Scan for the cell matching the given text and deliver its [x, y] coordinate at center. 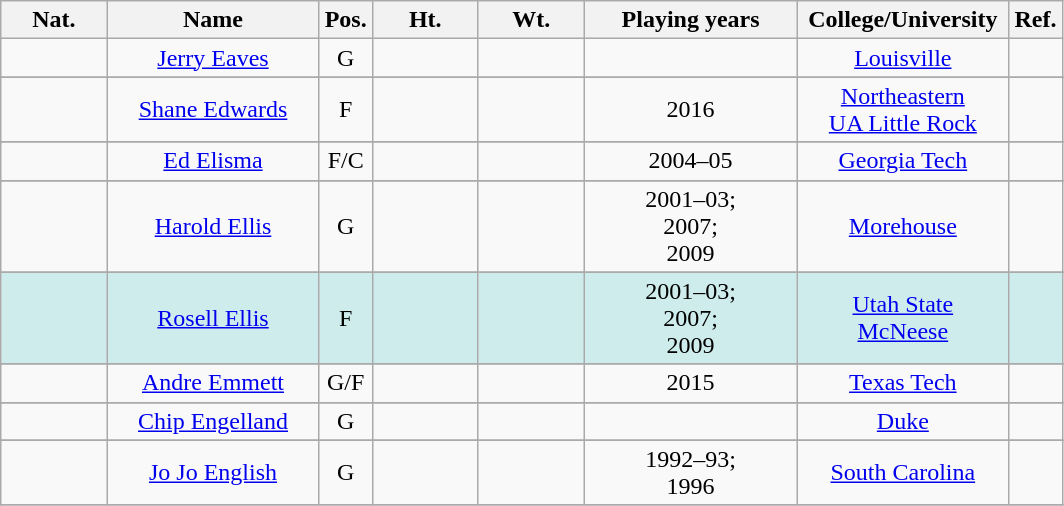
Harold Ellis [213, 226]
Ht. [425, 20]
Duke [903, 421]
Rosell Ellis [213, 318]
Shane Edwards [213, 110]
NortheasternUA Little Rock [903, 110]
1992–93;1996 [690, 472]
2015 [690, 383]
Jo Jo English [213, 472]
Wt. [531, 20]
South Carolina [903, 472]
Morehouse [903, 226]
Louisville [903, 58]
Ed Elisma [213, 161]
Playing years [690, 20]
2004–05 [690, 161]
Texas Tech [903, 383]
Name [213, 20]
College/University [903, 20]
Jerry Eaves [213, 58]
F/C [346, 161]
Ref. [1036, 20]
G/F [346, 383]
Nat. [54, 20]
Pos. [346, 20]
Chip Engelland [213, 421]
Georgia Tech [903, 161]
Andre Emmett [213, 383]
Utah StateMcNeese [903, 318]
2016 [690, 110]
